Find where the given text appears and provide that cell's center as [X, Y] coordinate. 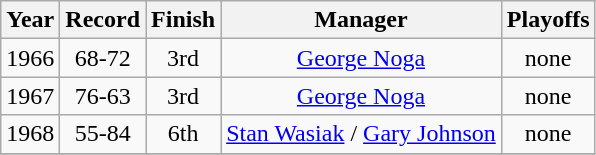
68-72 [103, 58]
76-63 [103, 96]
1968 [30, 134]
Year [30, 20]
Stan Wasiak / Gary Johnson [362, 134]
6th [184, 134]
1967 [30, 96]
Playoffs [548, 20]
55-84 [103, 134]
1966 [30, 58]
Finish [184, 20]
Record [103, 20]
Manager [362, 20]
